Scan for the cell matching the given text and deliver its [x, y] coordinate at center. 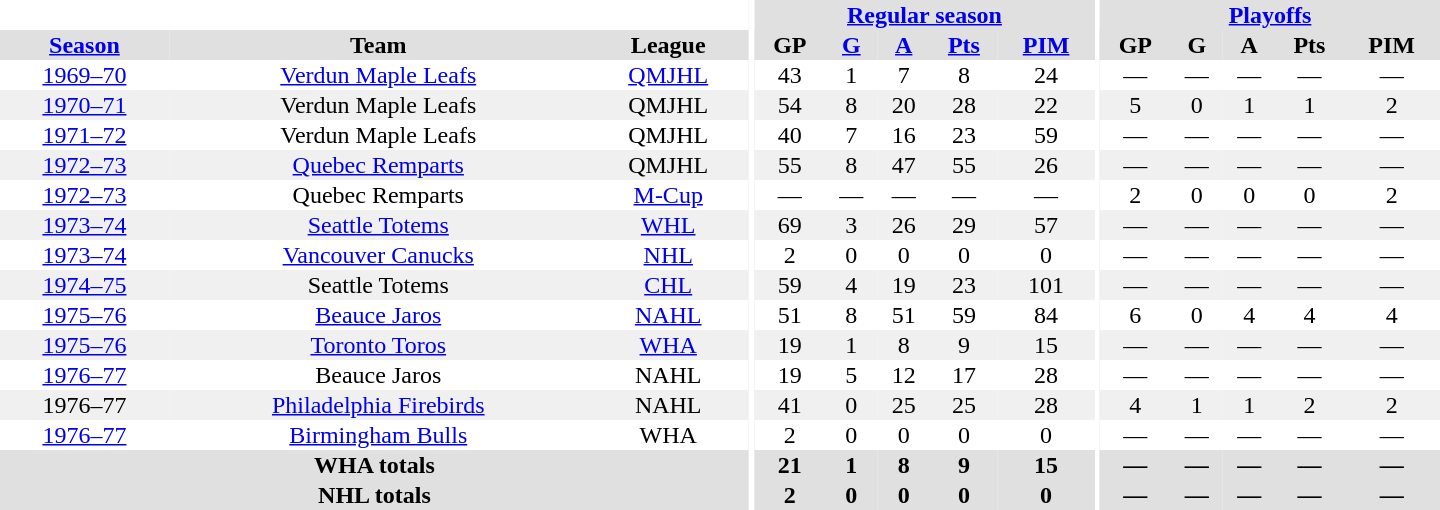
47 [904, 165]
NHL [668, 255]
Playoffs [1270, 15]
1971–72 [84, 135]
1974–75 [84, 285]
22 [1046, 105]
Season [84, 45]
12 [904, 375]
Vancouver Canucks [378, 255]
6 [1136, 315]
WHA totals [374, 465]
29 [964, 225]
NHL totals [374, 495]
84 [1046, 315]
40 [790, 135]
Regular season [925, 15]
3 [851, 225]
Philadelphia Firebirds [378, 405]
41 [790, 405]
M-Cup [668, 195]
43 [790, 75]
16 [904, 135]
24 [1046, 75]
1970–71 [84, 105]
101 [1046, 285]
54 [790, 105]
21 [790, 465]
1969–70 [84, 75]
20 [904, 105]
WHL [668, 225]
Toronto Toros [378, 345]
57 [1046, 225]
17 [964, 375]
CHL [668, 285]
Team [378, 45]
League [668, 45]
Birmingham Bulls [378, 435]
69 [790, 225]
